Output the (x, y) coordinate of the center of the cell containing the given text.  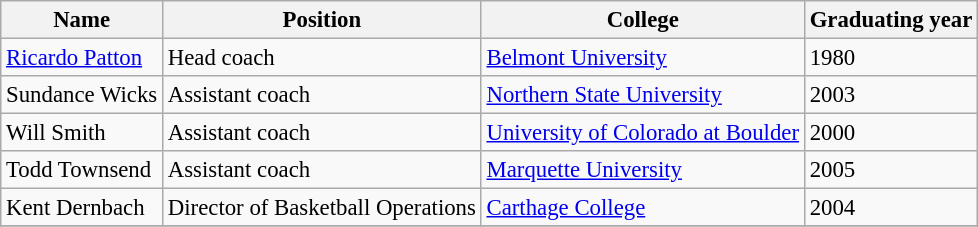
Belmont University (642, 58)
2005 (890, 170)
Northern State University (642, 95)
Position (322, 20)
Carthage College (642, 208)
Sundance Wicks (82, 95)
Graduating year (890, 20)
Name (82, 20)
Will Smith (82, 133)
Head coach (322, 58)
2004 (890, 208)
1980 (890, 58)
University of Colorado at Boulder (642, 133)
2000 (890, 133)
Kent Dernbach (82, 208)
Marquette University (642, 170)
Todd Townsend (82, 170)
College (642, 20)
Director of Basketball Operations (322, 208)
Ricardo Patton (82, 58)
2003 (890, 95)
